Detect which cell encompasses the target text, then output its [x, y] center coordinate. 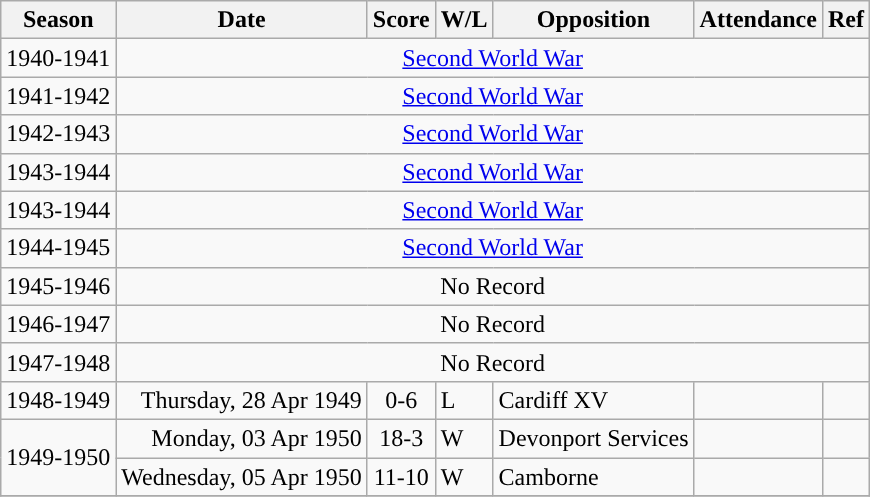
L [464, 400]
1940-1941 [58, 58]
1948-1949 [58, 400]
Ref [846, 20]
1944-1945 [58, 248]
Score [401, 20]
W/L [464, 20]
1945-1946 [58, 286]
11-10 [401, 477]
Thursday, 28 Apr 1949 [242, 400]
18-3 [401, 438]
0-6 [401, 400]
1941-1942 [58, 96]
Season [58, 20]
Cardiff XV [594, 400]
Date [242, 20]
1942-1943 [58, 134]
Wednesday, 05 Apr 1950 [242, 477]
Devonport Services [594, 438]
1947-1948 [58, 362]
1949-1950 [58, 457]
Monday, 03 Apr 1950 [242, 438]
Opposition [594, 20]
Camborne [594, 477]
1946-1947 [58, 324]
Attendance [758, 20]
